Pinpoint the cell where the given text exists, returning its [x, y] midpoint coordinate. 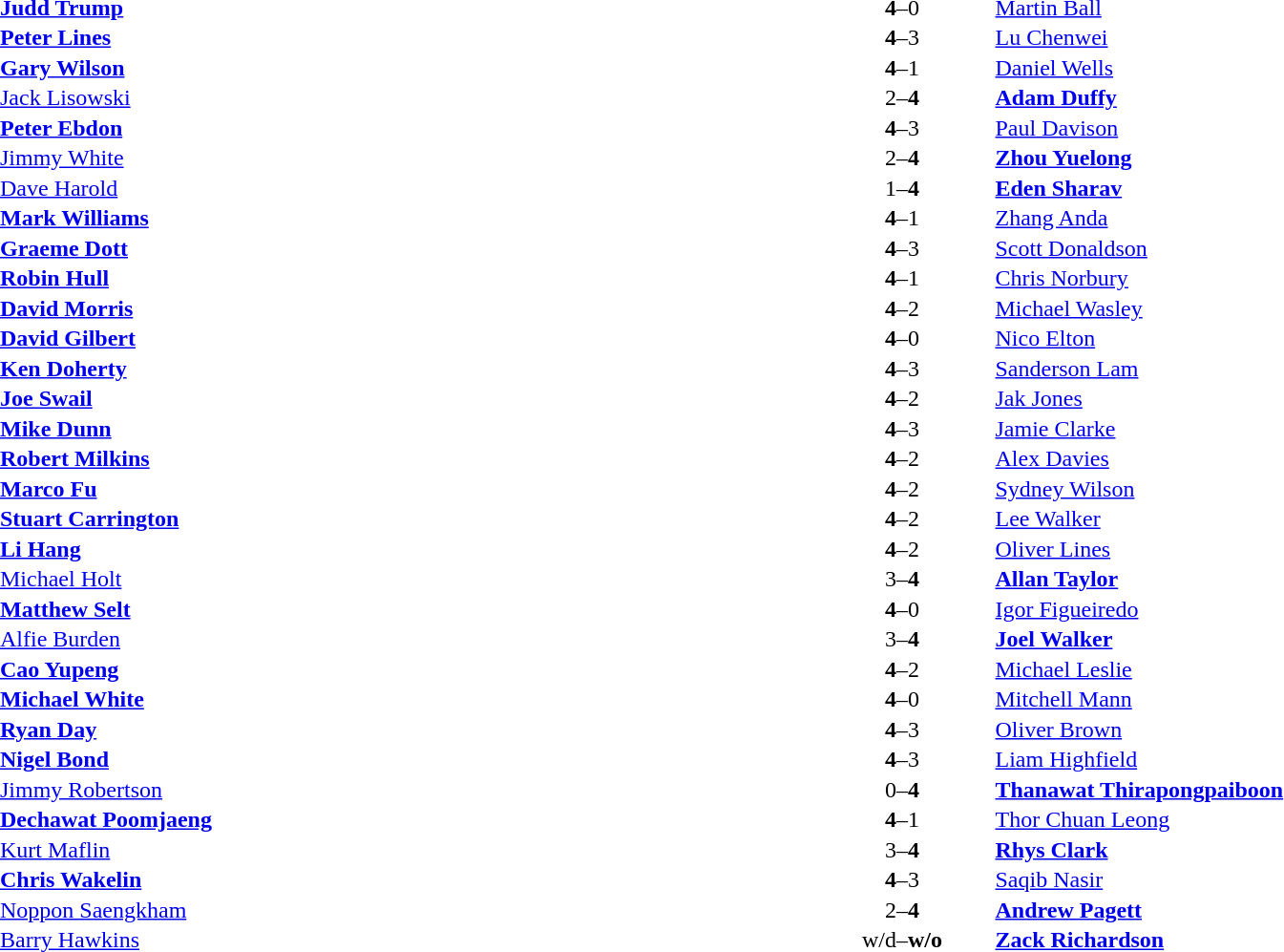
1–4 [901, 188]
0–4 [901, 790]
